Determine the (x, y) coordinate at the center of the cell enclosing the given text.  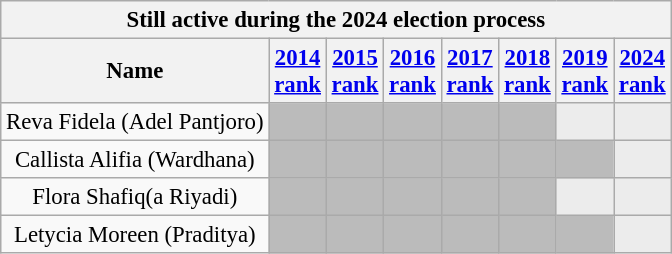
2024rank (642, 72)
Flora Shafiq(a Riyadi) (135, 197)
Callista Alifia (Wardhana) (135, 160)
2017rank (470, 72)
Still active during the 2024 election process (336, 20)
2016rank (412, 72)
Reva Fidela (Adel Pantjoro) (135, 122)
2019rank (584, 72)
Name (135, 72)
2018rank (528, 72)
2015rank (354, 72)
Letycia Moreen (Praditya) (135, 235)
2014rank (298, 72)
